Find where the given text appears and provide that cell's center as (x, y) coordinate. 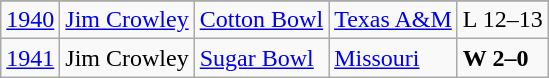
L 12–13 (502, 20)
Texas A&M (394, 20)
Cotton Bowl (261, 20)
Sugar Bowl (261, 58)
W 2–0 (502, 58)
1941 (30, 58)
1940 (30, 20)
Missouri (394, 58)
